Detect which cell encompasses the target text, then output its (X, Y) center coordinate. 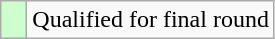
Qualified for final round (151, 20)
